Return the [X, Y] coordinate for the center point of the cell that contains the specified text.  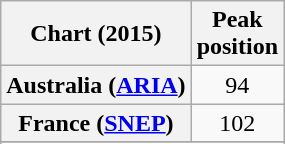
Chart (2015) [96, 34]
Peakposition [237, 34]
Australia (ARIA) [96, 85]
102 [237, 123]
France (SNEP) [96, 123]
94 [237, 85]
